Return the [x, y] coordinate for the center point of the cell that contains the specified text.  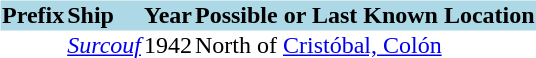
Year [168, 15]
Possible or Last Known Location [364, 15]
Ship [104, 15]
Prefix [32, 15]
